Locate the cell with the specified text and output its (X, Y) center coordinate. 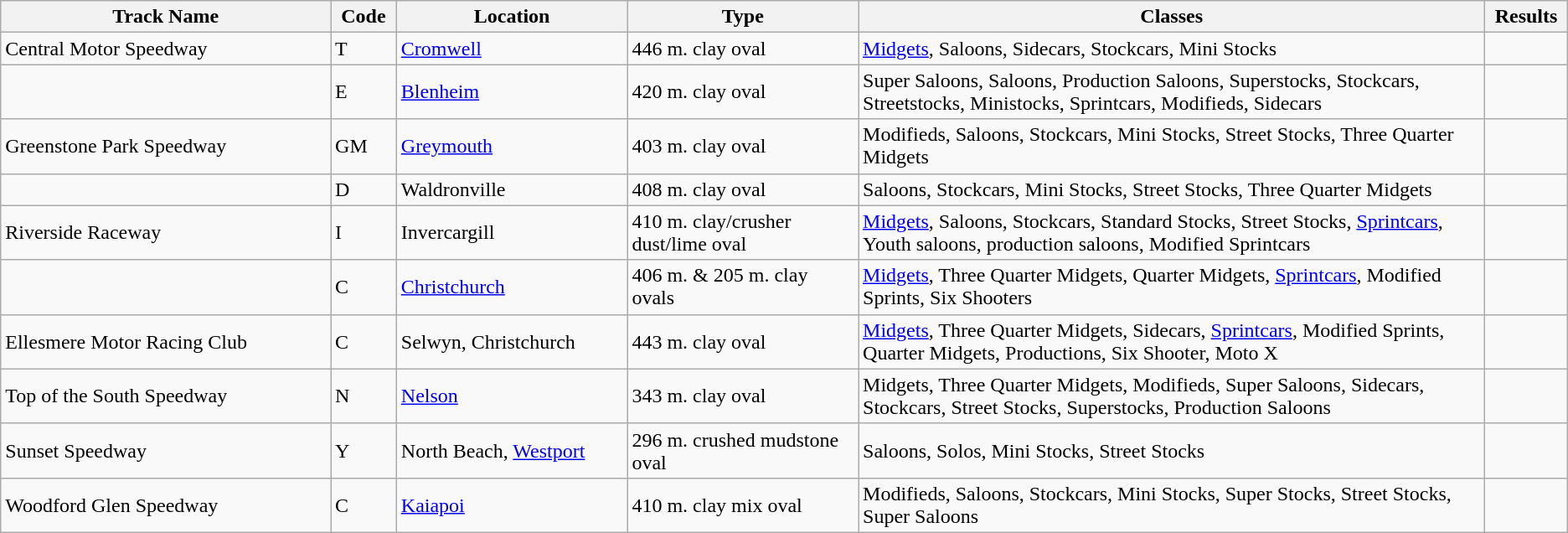
E (364, 92)
296 m. crushed mudstone oval (743, 451)
Super Saloons, Saloons, Production Saloons, Superstocks, Stockcars, Streetstocks, Ministocks, Sprintcars, Modifieds, Sidecars (1172, 92)
T (364, 49)
N (364, 396)
Central Motor Speedway (166, 49)
Classes (1172, 17)
Sunset Speedway (166, 451)
343 m. clay oval (743, 396)
Kaiapoi (512, 505)
Christchurch (512, 287)
Nelson (512, 396)
443 m. clay oval (743, 342)
Type (743, 17)
Code (364, 17)
Saloons, Stockcars, Mini Stocks, Street Stocks, Three Quarter Midgets (1172, 189)
Invercargill (512, 233)
410 m. clay/crusher dust/lime oval (743, 233)
Top of the South Speedway (166, 396)
408 m. clay oval (743, 189)
Woodford Glen Speedway (166, 505)
Greymouth (512, 146)
Results (1526, 17)
Waldronville (512, 189)
I (364, 233)
Selwyn, Christchurch (512, 342)
Blenheim (512, 92)
Midgets, Saloons, Stockcars, Standard Stocks, Street Stocks, Sprintcars, Youth saloons, production saloons, Modified Sprintcars (1172, 233)
North Beach, Westport (512, 451)
Modifieds, Saloons, Stockcars, Mini Stocks, Super Stocks, Street Stocks, Super Saloons (1172, 505)
Riverside Raceway (166, 233)
Midgets, Saloons, Sidecars, Stockcars, Mini Stocks (1172, 49)
Midgets, Three Quarter Midgets, Sidecars, Sprintcars, Modified Sprints, Quarter Midgets, Productions, Six Shooter, Moto X (1172, 342)
D (364, 189)
Track Name (166, 17)
Ellesmere Motor Racing Club (166, 342)
Cromwell (512, 49)
Midgets, Three Quarter Midgets, Modifieds, Super Saloons, Sidecars, Stockcars, Street Stocks, Superstocks, Production Saloons (1172, 396)
GM (364, 146)
420 m. clay oval (743, 92)
446 m. clay oval (743, 49)
410 m. clay mix oval (743, 505)
Modifieds, Saloons, Stockcars, Mini Stocks, Street Stocks, Three Quarter Midgets (1172, 146)
Greenstone Park Speedway (166, 146)
406 m. & 205 m. clay ovals (743, 287)
Midgets, Three Quarter Midgets, Quarter Midgets, Sprintcars, Modified Sprints, Six Shooters (1172, 287)
Saloons, Solos, Mini Stocks, Street Stocks (1172, 451)
Location (512, 17)
Y (364, 451)
403 m. clay oval (743, 146)
